Search for the cell housing the specified text and yield its [x, y] center coordinate. 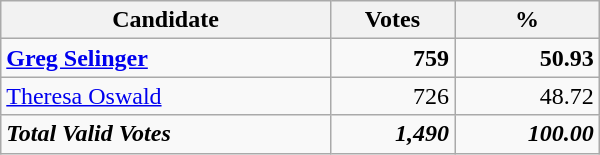
1,490 [392, 134]
Candidate [166, 20]
Votes [392, 20]
100.00 [528, 134]
759 [392, 58]
Theresa Oswald [166, 96]
% [528, 20]
48.72 [528, 96]
Total Valid Votes [166, 134]
Greg Selinger [166, 58]
50.93 [528, 58]
726 [392, 96]
